Capture the cell that displays the provided text and extract its (X, Y) central coordinate. 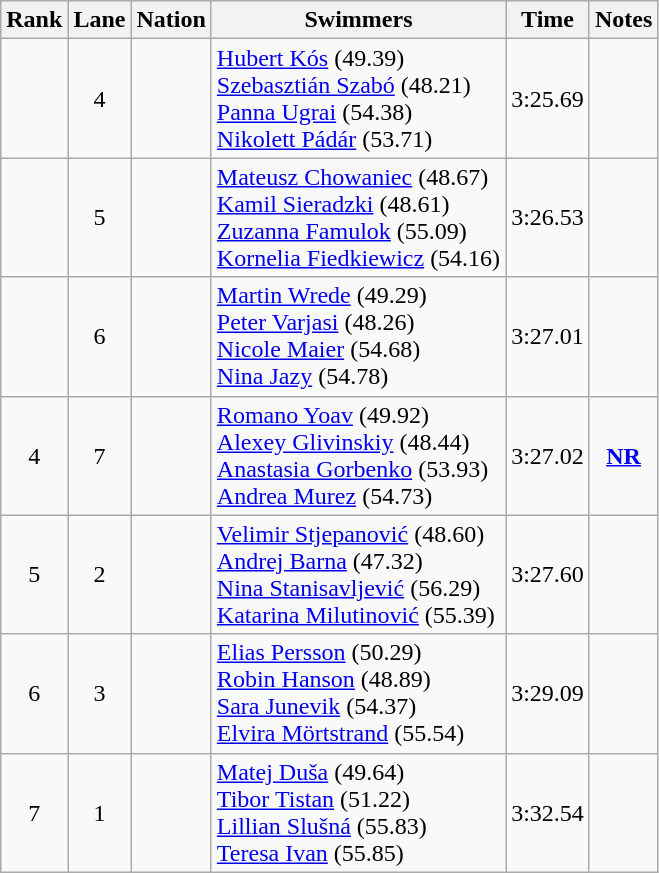
3:27.60 (548, 574)
Time (548, 20)
3:26.53 (548, 218)
Matej Duša (49.64)Tibor Tistan (51.22)Lillian Slušná (55.83)Teresa Ivan (55.85) (358, 812)
1 (100, 812)
Velimir Stjepanović (48.60)Andrej Barna (47.32)Nina Stanisavljević (56.29)Katarina Milutinović (55.39) (358, 574)
Romano Yoav (49.92)Alexey Glivinskiy (48.44)Anastasia Gorbenko (53.93)Andrea Murez (54.73) (358, 456)
Nation (171, 20)
3:27.01 (548, 336)
3:32.54 (548, 812)
Rank (34, 20)
2 (100, 574)
Martin Wrede (49.29)Peter Varjasi (48.26)Nicole Maier (54.68)Nina Jazy (54.78) (358, 336)
Notes (623, 20)
Elias Persson (50.29)Robin Hanson (48.89)Sara Junevik (54.37)Elvira Mörtstrand (55.54) (358, 694)
Hubert Kós (49.39)Szebasztián Szabó (48.21)Panna Ugrai (54.38)Nikolett Pádár (53.71) (358, 98)
Swimmers (358, 20)
3:27.02 (548, 456)
3:29.09 (548, 694)
Mateusz Chowaniec (48.67)Kamil Sieradzki (48.61)Zuzanna Famulok (55.09)Kornelia Fiedkiewicz (54.16) (358, 218)
3 (100, 694)
NR (623, 456)
Lane (100, 20)
3:25.69 (548, 98)
